Search for the cell housing the specified text and yield its (x, y) center coordinate. 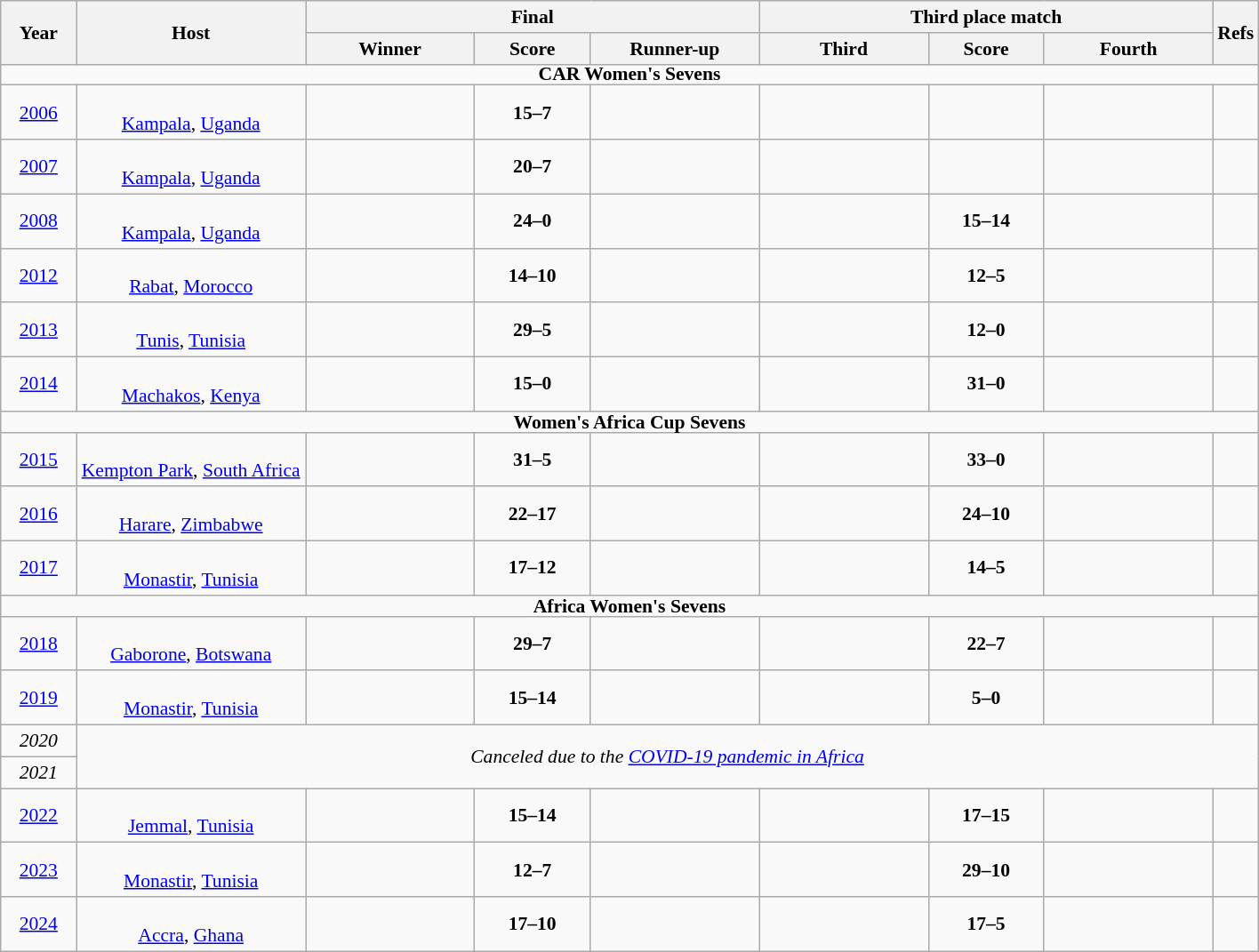
12–0 (986, 331)
14–10 (533, 276)
12–7 (533, 869)
29–5 (533, 331)
Fourth (1128, 49)
Tunis, Tunisia (191, 331)
17–5 (986, 924)
Third place match (986, 17)
2018 (39, 644)
2023 (39, 869)
2007 (39, 167)
Canceled due to the COVID-19 pandemic in Africa (667, 757)
Final (533, 17)
2020 (39, 741)
Africa Women's Sevens (629, 606)
24–0 (533, 220)
31–0 (986, 384)
29–10 (986, 869)
2014 (39, 384)
2016 (39, 514)
2015 (39, 459)
2024 (39, 924)
17–15 (986, 816)
22–7 (986, 644)
17–12 (533, 569)
2006 (39, 112)
20–7 (533, 167)
2008 (39, 220)
2021 (39, 772)
31–5 (533, 459)
Rabat, Morocco (191, 276)
Gaborone, Botswana (191, 644)
Women's Africa Cup Sevens (629, 422)
Harare, Zimbabwe (191, 514)
14–5 (986, 569)
CAR Women's Sevens (629, 75)
Jemmal, Tunisia (191, 816)
22–17 (533, 514)
2019 (39, 699)
33–0 (986, 459)
15–0 (533, 384)
Refs (1236, 32)
2012 (39, 276)
Third (844, 49)
2013 (39, 331)
Year (39, 32)
Winner (390, 49)
Machakos, Kenya (191, 384)
29–7 (533, 644)
24–10 (986, 514)
17–10 (533, 924)
Host (191, 32)
2017 (39, 569)
2022 (39, 816)
15–7 (533, 112)
Accra, Ghana (191, 924)
Runner-up (675, 49)
12–5 (986, 276)
5–0 (986, 699)
Kempton Park, South Africa (191, 459)
